Return [x, y] of the center of cell containing provided text 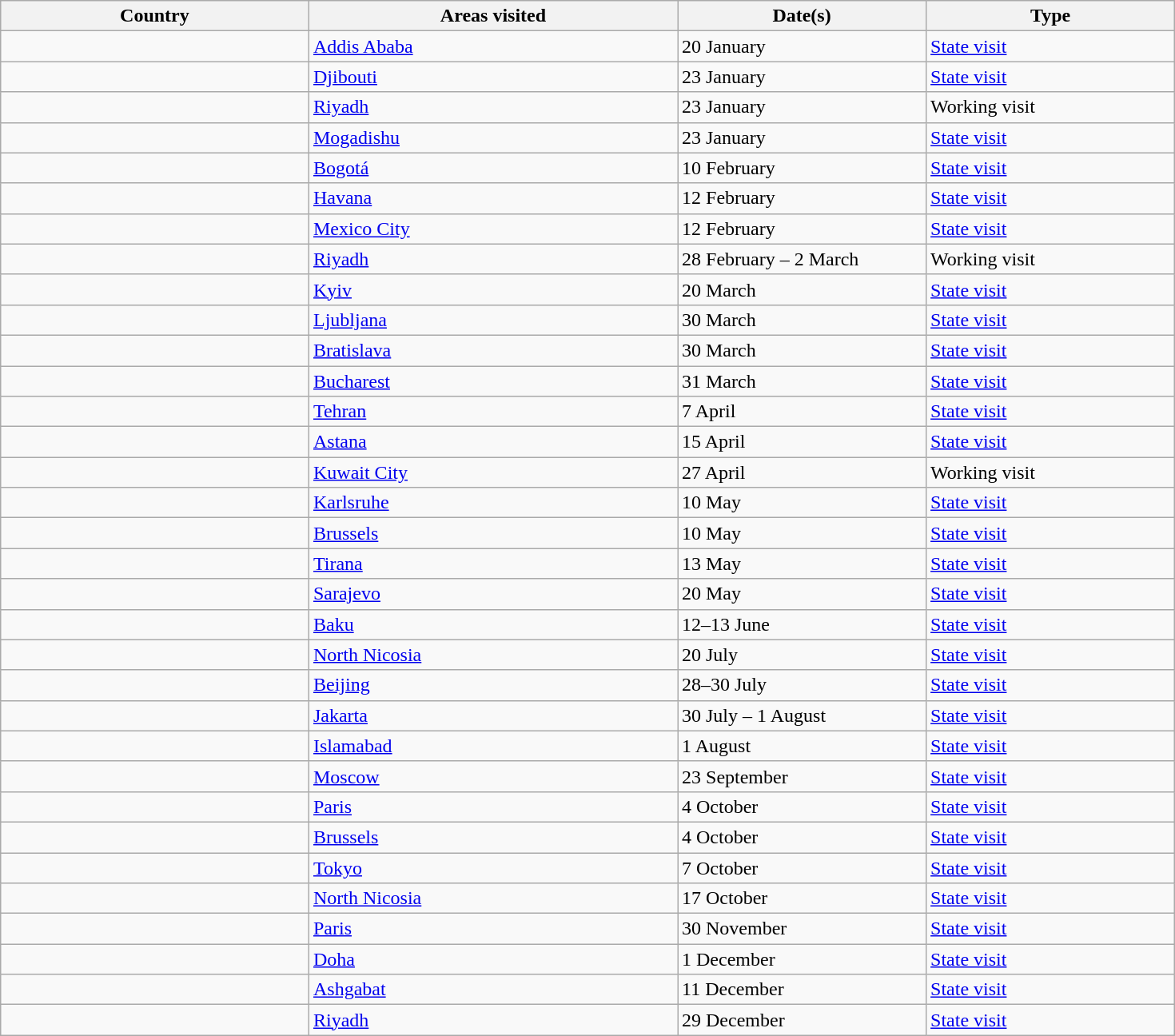
1 December [803, 959]
Beijing [492, 685]
Tehran [492, 412]
Moscow [492, 776]
20 March [803, 289]
7 October [803, 867]
Country [154, 16]
Bratislava [492, 350]
Mogadishu [492, 137]
30 November [803, 929]
Areas visited [492, 16]
29 December [803, 1020]
Djibouti [492, 77]
Tirana [492, 564]
12–13 June [803, 624]
Karlsruhe [492, 503]
31 March [803, 381]
Mexico City [492, 229]
Addis Ababa [492, 46]
20 January [803, 46]
Bucharest [492, 381]
10 February [803, 168]
Tokyo [492, 867]
28–30 July [803, 685]
Kuwait City [492, 472]
Date(s) [803, 16]
13 May [803, 564]
20 July [803, 655]
23 September [803, 776]
Astana [492, 442]
Kyiv [492, 289]
Bogotá [492, 168]
Baku [492, 624]
Havana [492, 198]
Sarajevo [492, 594]
Doha [492, 959]
1 August [803, 746]
28 February – 2 March [803, 259]
Jakarta [492, 715]
Type [1050, 16]
11 December [803, 990]
20 May [803, 594]
7 April [803, 412]
15 April [803, 442]
17 October [803, 899]
30 July – 1 August [803, 715]
Ljubljana [492, 320]
Islamabad [492, 746]
27 April [803, 472]
Ashgabat [492, 990]
